Identify which cell holds the provided text, then report its [X, Y] central coordinate. 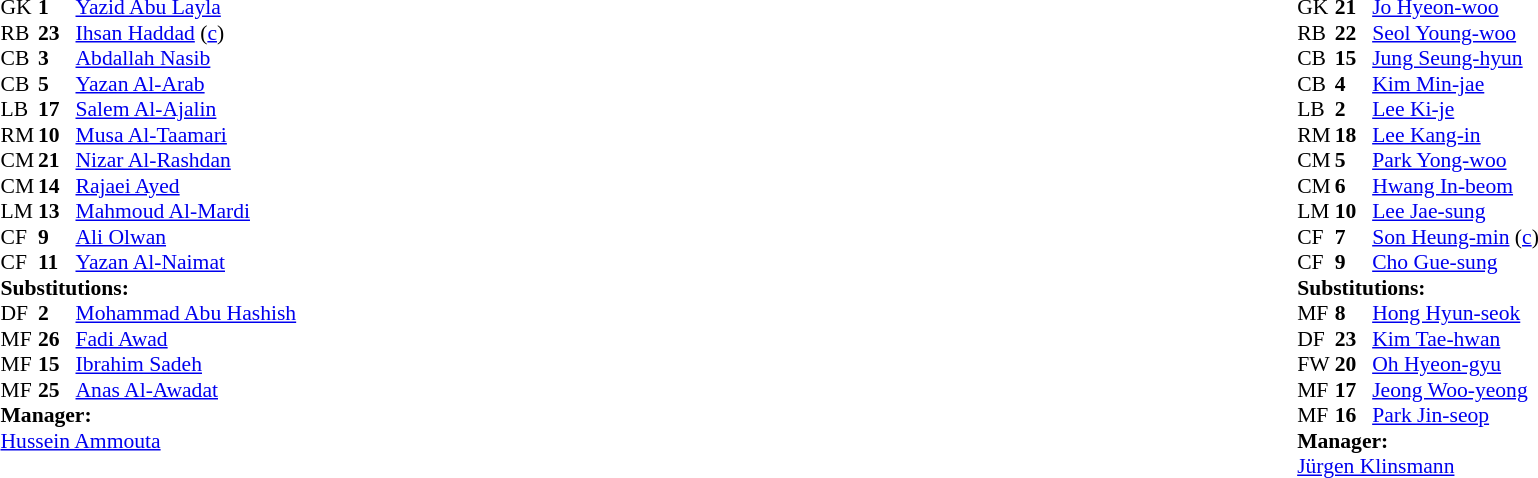
22 [1354, 33]
Ihsan Haddad (c) [186, 33]
8 [1354, 313]
Fadi Awad [186, 339]
Rajaei Ayed [186, 186]
Yazan Al-Arab [186, 84]
Musa Al-Taamari [186, 135]
Abdallah Nasib [186, 59]
Ali Olwan [186, 237]
Anas Al-Awadat [186, 390]
6 [1354, 186]
Ibrahim Sadeh [186, 365]
Mohammad Abu Hashish [186, 313]
20 [1354, 365]
7 [1354, 237]
Substitutions: [148, 288]
Hussein Ammouta [148, 441]
3 [57, 59]
FW [1316, 365]
21 [57, 161]
13 [57, 211]
26 [57, 339]
11 [57, 263]
14 [57, 186]
18 [1354, 135]
25 [57, 390]
16 [1354, 415]
Salem Al-Ajalin [186, 109]
Manager: [148, 415]
Nizar Al-Rashdan [186, 161]
4 [1354, 84]
Mahmoud Al-Mardi [186, 211]
Yazan Al-Naimat [186, 263]
